For the text-containing cell, return its midpoint in [X, Y] coordinate format. 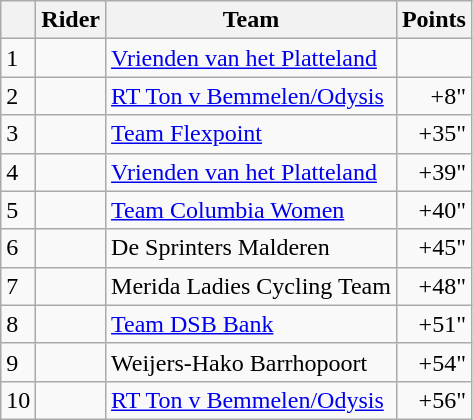
+48" [434, 286]
+39" [434, 172]
4 [18, 172]
+45" [434, 248]
Merida Ladies Cycling Team [252, 286]
5 [18, 210]
6 [18, 248]
+8" [434, 96]
Weijers-Hako Barrhopoort [252, 362]
Points [434, 20]
Team [252, 20]
+40" [434, 210]
+56" [434, 400]
Team Columbia Women [252, 210]
De Sprinters Malderen [252, 248]
9 [18, 362]
Rider [71, 20]
+51" [434, 324]
+54" [434, 362]
1 [18, 58]
Team Flexpoint [252, 134]
2 [18, 96]
Team DSB Bank [252, 324]
8 [18, 324]
7 [18, 286]
3 [18, 134]
10 [18, 400]
+35" [434, 134]
